Search for the cell housing the specified text and yield its (X, Y) center coordinate. 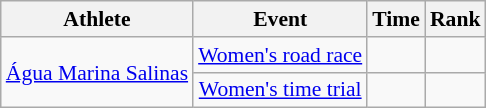
Women's road race (280, 55)
Athlete (97, 19)
Água Marina Salinas (97, 72)
Time (396, 19)
Rank (456, 19)
Women's time trial (280, 90)
Event (280, 19)
